Extract the (x, y) coordinate from the center of the cell holding the provided text.  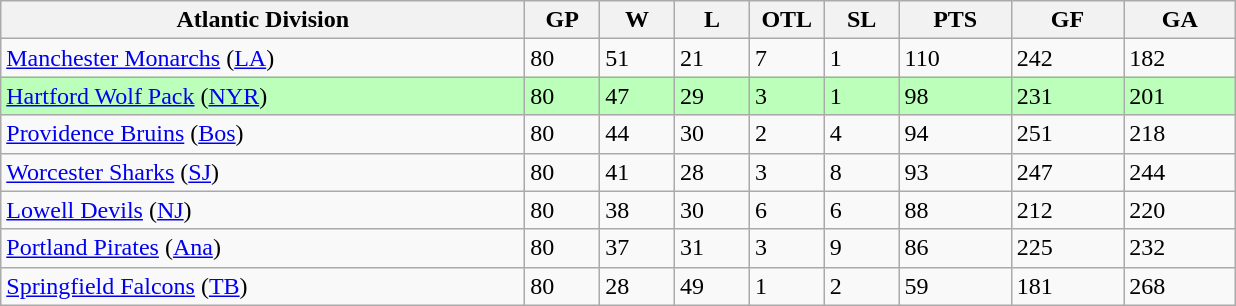
232 (1180, 248)
W (638, 20)
8 (862, 172)
PTS (955, 20)
OTL (786, 20)
242 (1067, 58)
GA (1180, 20)
41 (638, 172)
Providence Bruins (Bos) (263, 134)
L (712, 20)
182 (1180, 58)
51 (638, 58)
7 (786, 58)
231 (1067, 96)
98 (955, 96)
225 (1067, 248)
244 (1180, 172)
201 (1180, 96)
86 (955, 248)
218 (1180, 134)
GF (1067, 20)
Worcester Sharks (SJ) (263, 172)
44 (638, 134)
Atlantic Division (263, 20)
268 (1180, 286)
Portland Pirates (Ana) (263, 248)
31 (712, 248)
Hartford Wolf Pack (NYR) (263, 96)
9 (862, 248)
181 (1067, 286)
Manchester Monarchs (LA) (263, 58)
110 (955, 58)
21 (712, 58)
Springfield Falcons (TB) (263, 286)
29 (712, 96)
59 (955, 286)
GP (562, 20)
247 (1067, 172)
94 (955, 134)
212 (1067, 210)
Lowell Devils (NJ) (263, 210)
251 (1067, 134)
38 (638, 210)
4 (862, 134)
SL (862, 20)
93 (955, 172)
37 (638, 248)
47 (638, 96)
49 (712, 286)
220 (1180, 210)
88 (955, 210)
